Find where the given text appears and provide that cell's center as (x, y) coordinate. 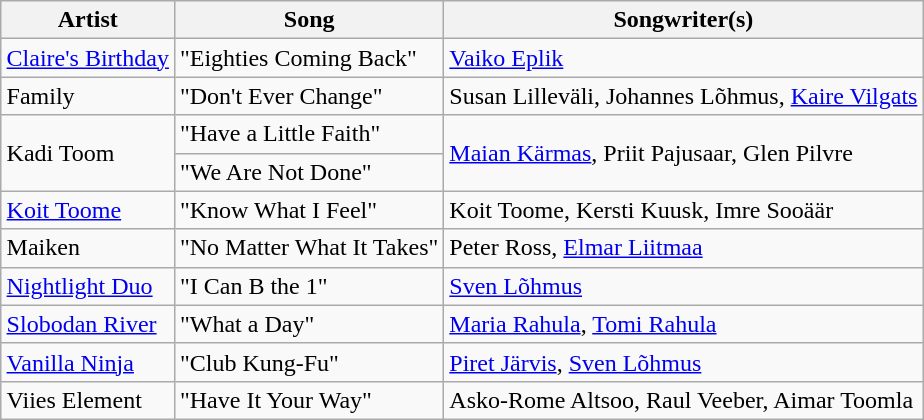
"We Are Not Done" (308, 172)
Slobodan River (88, 324)
Maria Rahula, Tomi Rahula (684, 324)
"Have It Your Way" (308, 400)
Sven Lõhmus (684, 286)
Vaiko Eplik (684, 58)
"Eighties Coming Back" (308, 58)
Artist (88, 20)
"Know What I Feel" (308, 210)
"What a Day" (308, 324)
Nightlight Duo (88, 286)
"No Matter What It Takes" (308, 248)
"Have a Little Faith" (308, 134)
Family (88, 96)
"Don't Ever Change" (308, 96)
"I Can B the 1" (308, 286)
Vanilla Ninja (88, 362)
Kadi Toom (88, 153)
Susan Lilleväli, Johannes Lõhmus, Kaire Vilgats (684, 96)
Koit Toome, Kersti Kuusk, Imre Sooäär (684, 210)
"Club Kung-Fu" (308, 362)
Maiken (88, 248)
Koit Toome (88, 210)
Songwriter(s) (684, 20)
Claire's Birthday (88, 58)
Maian Kärmas, Priit Pajusaar, Glen Pilvre (684, 153)
Viies Element (88, 400)
Asko-Rome Altsoo, Raul Veeber, Aimar Toomla (684, 400)
Song (308, 20)
Piret Järvis, Sven Lõhmus (684, 362)
Peter Ross, Elmar Liitmaa (684, 248)
